Determine the [X, Y] coordinate at the center of the cell enclosing the given text.  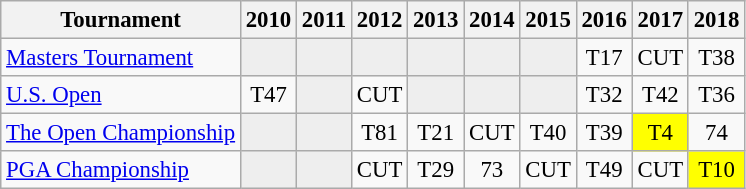
T10 [716, 170]
2012 [379, 20]
T29 [436, 170]
PGA Championship [121, 170]
U.S. Open [121, 95]
2013 [436, 20]
T81 [379, 133]
The Open Championship [121, 133]
T49 [604, 170]
T32 [604, 95]
Tournament [121, 20]
T17 [604, 58]
2010 [268, 20]
T40 [548, 133]
74 [716, 133]
T21 [436, 133]
T47 [268, 95]
T4 [660, 133]
2014 [492, 20]
T38 [716, 58]
Masters Tournament [121, 58]
2016 [604, 20]
T39 [604, 133]
2018 [716, 20]
2015 [548, 20]
T42 [660, 95]
2017 [660, 20]
2011 [324, 20]
T36 [716, 95]
73 [492, 170]
